Search for the cell housing the specified text and yield its (x, y) center coordinate. 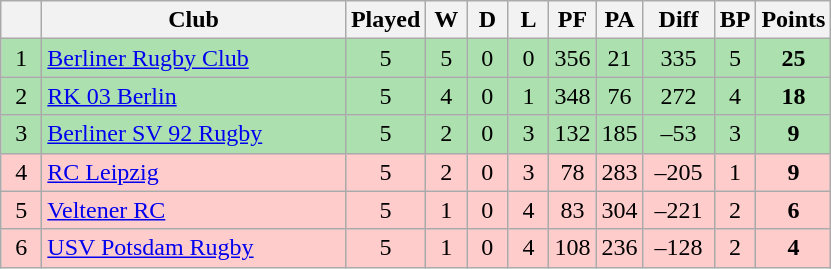
W (446, 20)
18 (794, 96)
348 (572, 96)
BP (735, 20)
–53 (678, 134)
PA (620, 20)
RC Leipzig (194, 172)
108 (572, 248)
21 (620, 58)
335 (678, 58)
283 (620, 172)
132 (572, 134)
Club (194, 20)
Played (385, 20)
Diff (678, 20)
83 (572, 210)
–205 (678, 172)
D (488, 20)
RK 03 Berlin (194, 96)
78 (572, 172)
Berliner SV 92 Rugby (194, 134)
Points (794, 20)
304 (620, 210)
L (528, 20)
USV Potsdam Rugby (194, 248)
25 (794, 58)
236 (620, 248)
Berliner Rugby Club (194, 58)
76 (620, 96)
–221 (678, 210)
356 (572, 58)
272 (678, 96)
PF (572, 20)
Veltener RC (194, 210)
–128 (678, 248)
185 (620, 134)
